Identify which cell holds the provided text, then report its [x, y] central coordinate. 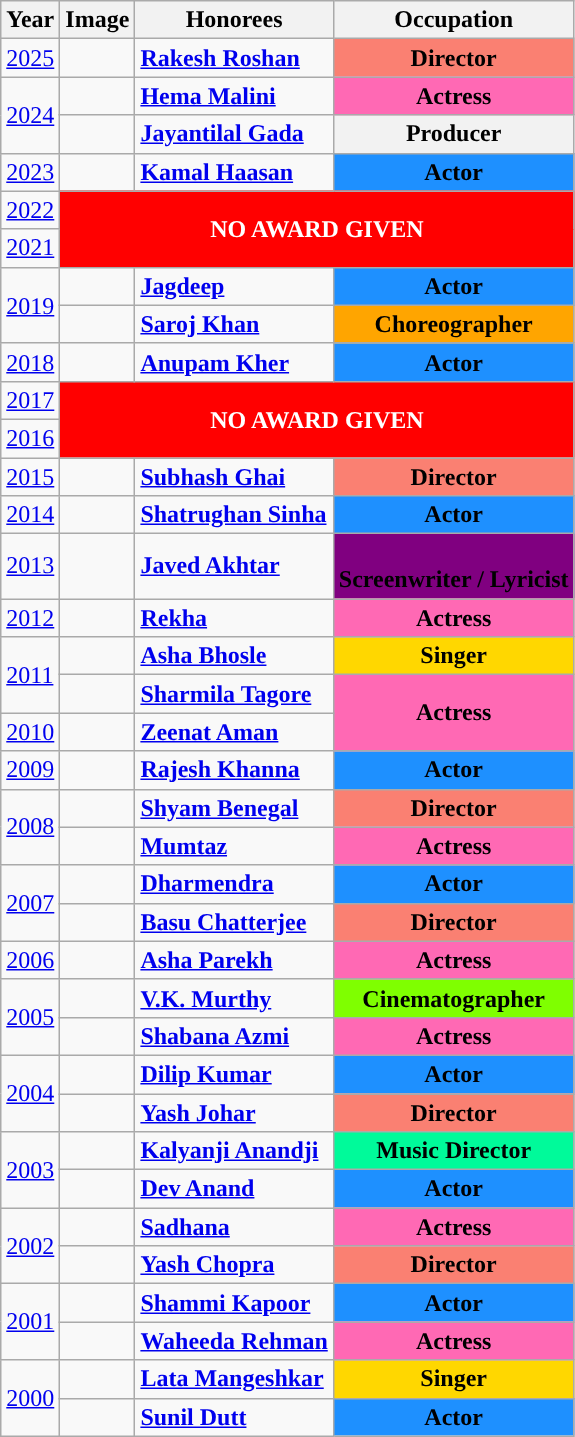
2004 [30, 1093]
2018 [30, 362]
Lata Mangeshkar [234, 1379]
Yash Chopra [234, 1265]
Zeenat Aman [234, 732]
2019 [30, 305]
Subhash Ghai [234, 477]
2021 [30, 248]
2016 [30, 438]
2008 [30, 827]
Dharmendra [234, 884]
Rakesh Roshan [234, 58]
2006 [30, 960]
Choreographer [454, 324]
Shyam Benegal [234, 808]
Honorees [234, 20]
2015 [30, 477]
Yash Johar [234, 1113]
Shammi Kapoor [234, 1303]
Anupam Kher [234, 362]
Music Director [454, 1151]
Asha Parekh [234, 960]
2001 [30, 1322]
2017 [30, 400]
2024 [30, 115]
2011 [30, 675]
2007 [30, 903]
Jagdeep [234, 286]
Sharmila Tagore [234, 694]
2002 [30, 1246]
Screenwriter / Lyricist [454, 566]
2005 [30, 1017]
Rajesh Khanna [234, 770]
Waheeda Rehman [234, 1341]
2012 [30, 618]
Basu Chatterjee [234, 922]
2003 [30, 1170]
2022 [30, 210]
Dev Anand [234, 1189]
2013 [30, 566]
Cinematographer [454, 998]
2025 [30, 58]
Jayantilal Gada [234, 134]
Sadhana [234, 1227]
Mumtaz [234, 846]
2010 [30, 732]
Year [30, 20]
Shatrughan Sinha [234, 515]
Javed Akhtar [234, 566]
2000 [30, 1398]
2009 [30, 770]
Dilip Kumar [234, 1074]
Kalyanji Anandji [234, 1151]
Occupation [454, 20]
2014 [30, 515]
Kamal Haasan [234, 172]
Saroj Khan [234, 324]
Asha Bhosle [234, 656]
Shabana Azmi [234, 1036]
Sunil Dutt [234, 1417]
Producer [454, 134]
V.K. Murthy [234, 998]
Image [98, 20]
Rekha [234, 618]
Hema Malini [234, 96]
2023 [30, 172]
